Extract the (x, y) coordinate from the center of the cell holding the provided text.  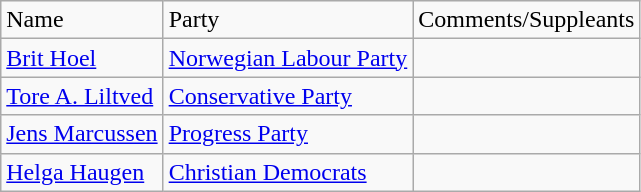
Jens Marcussen (82, 134)
Christian Democrats (288, 172)
Party (288, 20)
Progress Party (288, 134)
Name (82, 20)
Comments/Suppleants (526, 20)
Brit Hoel (82, 58)
Helga Haugen (82, 172)
Norwegian Labour Party (288, 58)
Tore A. Liltved (82, 96)
Conservative Party (288, 96)
